Extract the (X, Y) coordinate from the center of the cell holding the provided text.  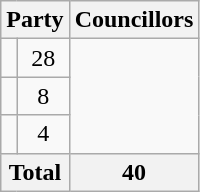
Party (35, 20)
Total (35, 172)
28 (43, 58)
40 (134, 172)
4 (43, 134)
8 (43, 96)
Councillors (134, 20)
